Pinpoint the cell where the given text exists, returning its (x, y) midpoint coordinate. 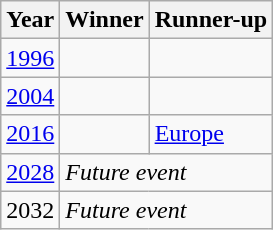
2028 (30, 172)
2004 (30, 96)
Year (30, 20)
Europe (211, 134)
2016 (30, 134)
1996 (30, 58)
Runner-up (211, 20)
2032 (30, 210)
Winner (104, 20)
